Search for the cell housing the specified text and yield its (X, Y) center coordinate. 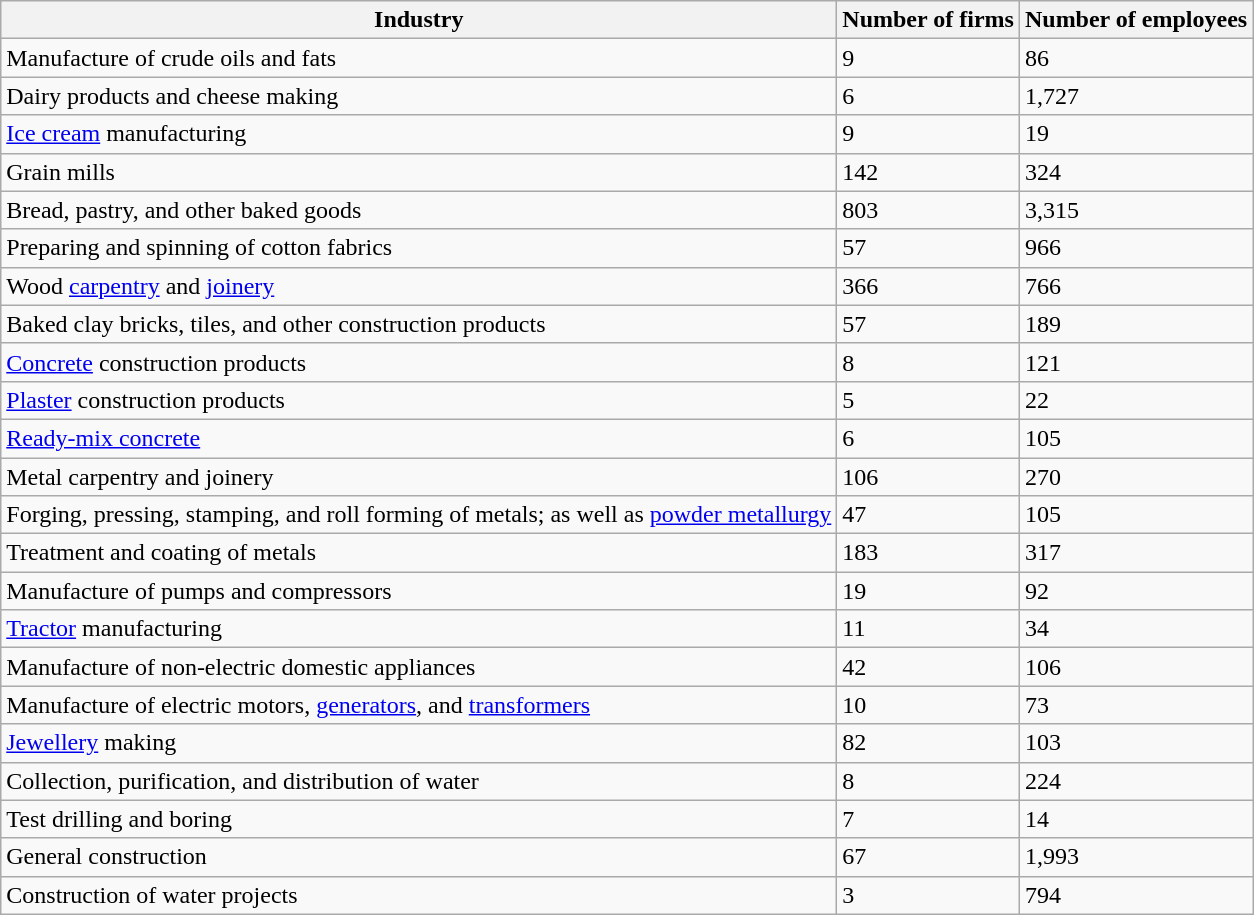
Baked clay bricks, tiles, and other construction products (419, 324)
Jewellery making (419, 743)
Bread, pastry, and other baked goods (419, 210)
Tractor manufacturing (419, 629)
270 (1136, 477)
14 (1136, 819)
324 (1136, 172)
142 (928, 172)
Grain mills (419, 172)
Collection, purification, and distribution of water (419, 781)
183 (928, 553)
73 (1136, 705)
67 (928, 857)
1,993 (1136, 857)
22 (1136, 400)
1,727 (1136, 96)
224 (1136, 781)
3,315 (1136, 210)
Metal carpentry and joinery (419, 477)
Ice cream manufacturing (419, 134)
3 (928, 895)
803 (928, 210)
966 (1136, 248)
5 (928, 400)
General construction (419, 857)
794 (1136, 895)
Test drilling and boring (419, 819)
Ready-mix concrete (419, 438)
366 (928, 286)
103 (1136, 743)
10 (928, 705)
7 (928, 819)
Manufacture of electric motors, generators, and transformers (419, 705)
86 (1136, 58)
Wood carpentry and joinery (419, 286)
Construction of water projects (419, 895)
Plaster construction products (419, 400)
Number of employees (1136, 20)
11 (928, 629)
Concrete construction products (419, 362)
42 (928, 667)
82 (928, 743)
Preparing and spinning of cotton fabrics (419, 248)
47 (928, 515)
92 (1136, 591)
317 (1136, 553)
Dairy products and cheese making (419, 96)
766 (1136, 286)
Manufacture of non-electric domestic appliances (419, 667)
Forging, pressing, stamping, and roll forming of metals; as well as powder metallurgy (419, 515)
Manufacture of pumps and compressors (419, 591)
Industry (419, 20)
Number of firms (928, 20)
34 (1136, 629)
Manufacture of crude oils and fats (419, 58)
121 (1136, 362)
189 (1136, 324)
Treatment and coating of metals (419, 553)
